Pinpoint the cell where the given text exists, returning its [x, y] midpoint coordinate. 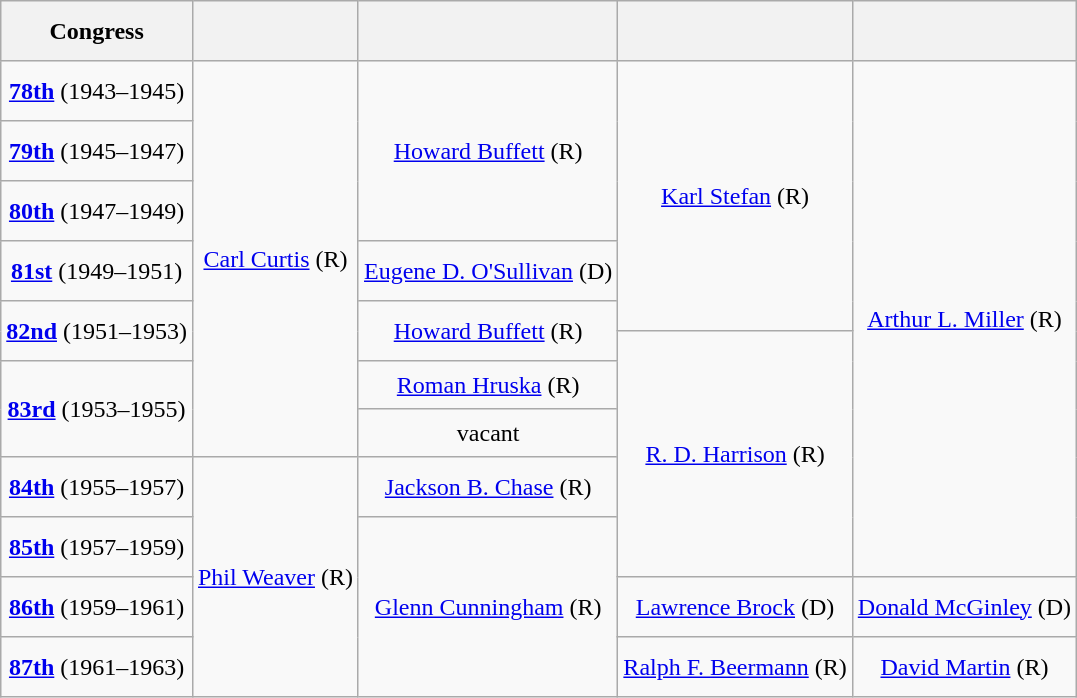
79th (1945–1947) [97, 151]
Ralph F. Beermann (R) [735, 667]
Karl Stefan (R) [735, 196]
Donald McGinley (D) [964, 607]
81st (1949–1951) [97, 271]
82nd (1951–1953) [97, 331]
Carl Curtis (R) [275, 259]
David Martin (R) [964, 667]
78th (1943–1945) [97, 91]
vacant [488, 433]
Roman Hruska (R) [488, 385]
Jackson B. Chase (R) [488, 487]
85th (1957–1959) [97, 547]
Congress [97, 31]
80th (1947–1949) [97, 211]
86th (1959–1961) [97, 607]
87th (1961–1963) [97, 667]
Eugene D. O'Sullivan (D) [488, 271]
Lawrence Brock (D) [735, 607]
R. D. Harrison (R) [735, 454]
84th (1955–1957) [97, 487]
83rd (1953–1955) [97, 409]
Arthur L. Miller (R) [964, 319]
Phil Weaver (R) [275, 577]
Glenn Cunningham (R) [488, 607]
